Search for the cell housing the specified text and yield its [x, y] center coordinate. 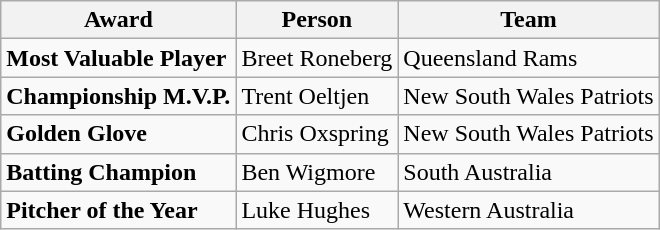
Chris Oxspring [317, 134]
Championship M.V.P. [118, 96]
Trent Oeltjen [317, 96]
Breet Roneberg [317, 58]
Person [317, 20]
Luke Hughes [317, 210]
Golden Glove [118, 134]
Western Australia [528, 210]
Team [528, 20]
South Australia [528, 172]
Queensland Rams [528, 58]
Most Valuable Player [118, 58]
Pitcher of the Year [118, 210]
Award [118, 20]
Ben Wigmore [317, 172]
Batting Champion [118, 172]
